Extract the [X, Y] coordinate from the center of the cell holding the provided text.  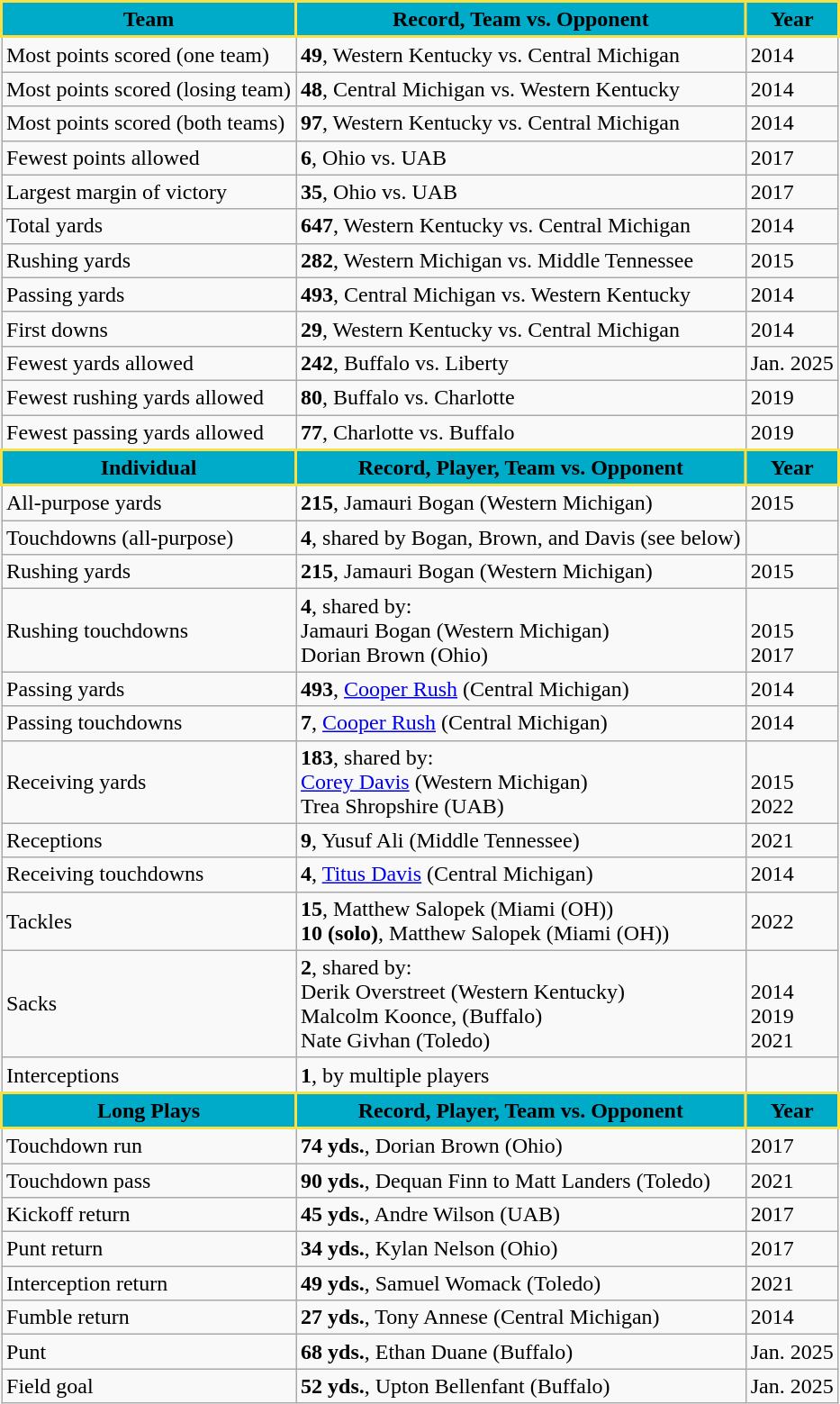
Touchdown pass [149, 1181]
Punt return [149, 1249]
Team [149, 20]
Receiving yards [149, 782]
Fewest passing yards allowed [149, 432]
Most points scored (one team) [149, 54]
4, shared by Bogan, Brown, and Davis (see below) [521, 538]
90 yds., Dequan Finn to Matt Landers (Toledo) [521, 1181]
29, Western Kentucky vs. Central Michigan [521, 329]
Fewest points allowed [149, 158]
6, Ohio vs. UAB [521, 158]
Most points scored (both teams) [149, 123]
34 yds., Kylan Nelson (Ohio) [521, 1249]
1, by multiple players [521, 1075]
52 yds., Upton Bellenfant (Buffalo) [521, 1386]
49, Western Kentucky vs. Central Michigan [521, 54]
Most points scored (losing team) [149, 89]
Individual [149, 467]
Fewest yards allowed [149, 363]
Rushing touchdowns [149, 630]
Touchdown run [149, 1146]
Largest margin of victory [149, 192]
20152022 [792, 782]
Interception return [149, 1283]
Touchdowns (all-purpose) [149, 538]
48, Central Michigan vs. Western Kentucky [521, 89]
Field goal [149, 1386]
77, Charlotte vs. Buffalo [521, 432]
All-purpose yards [149, 503]
Tackles [149, 920]
7, Cooper Rush (Central Michigan) [521, 723]
80, Buffalo vs. Charlotte [521, 397]
35, Ohio vs. UAB [521, 192]
9, Yusuf Ali (Middle Tennessee) [521, 840]
Kickoff return [149, 1215]
493, Cooper Rush (Central Michigan) [521, 689]
45 yds., Andre Wilson (UAB) [521, 1215]
201420192021 [792, 1003]
Fewest rushing yards allowed [149, 397]
68 yds., Ethan Duane (Buffalo) [521, 1352]
4, Titus Davis (Central Michigan) [521, 874]
4, shared by:Jamauri Bogan (Western Michigan)Dorian Brown (Ohio) [521, 630]
Long Plays [149, 1110]
Receptions [149, 840]
Total yards [149, 226]
Receiving touchdowns [149, 874]
Passing touchdowns [149, 723]
2022 [792, 920]
493, Central Michigan vs. Western Kentucky [521, 294]
74 yds., Dorian Brown (Ohio) [521, 1146]
Punt [149, 1352]
First downs [149, 329]
15, Matthew Salopek (Miami (OH)) 10 (solo), Matthew Salopek (Miami (OH)) [521, 920]
Interceptions [149, 1075]
242, Buffalo vs. Liberty [521, 363]
Sacks [149, 1003]
2, shared by:Derik Overstreet (Western Kentucky)Malcolm Koonce, (Buffalo)Nate Givhan (Toledo) [521, 1003]
Fumble return [149, 1318]
20152017 [792, 630]
183, shared by:Corey Davis (Western Michigan)Trea Shropshire (UAB) [521, 782]
49 yds., Samuel Womack (Toledo) [521, 1283]
Record, Team vs. Opponent [521, 20]
282, Western Michigan vs. Middle Tennessee [521, 260]
647, Western Kentucky vs. Central Michigan [521, 226]
27 yds., Tony Annese (Central Michigan) [521, 1318]
97, Western Kentucky vs. Central Michigan [521, 123]
